Return the [x, y] coordinate for the center point of the cell that contains the specified text.  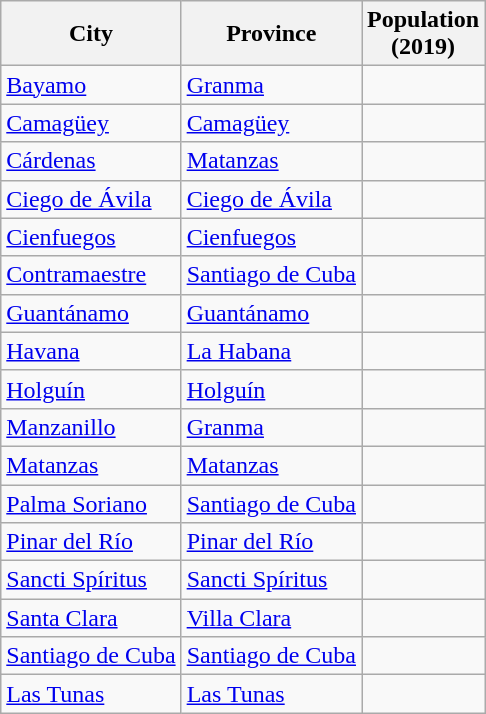
Manzanillo [91, 427]
Havana [91, 351]
Province [271, 34]
Cárdenas [91, 161]
Santa Clara [91, 618]
La Habana [271, 351]
Villa Clara [271, 618]
Bayamo [91, 85]
Contramaestre [91, 275]
Population(2019) [424, 34]
Palma Soriano [91, 503]
City [91, 34]
